Detect which cell encompasses the target text, then output its [x, y] center coordinate. 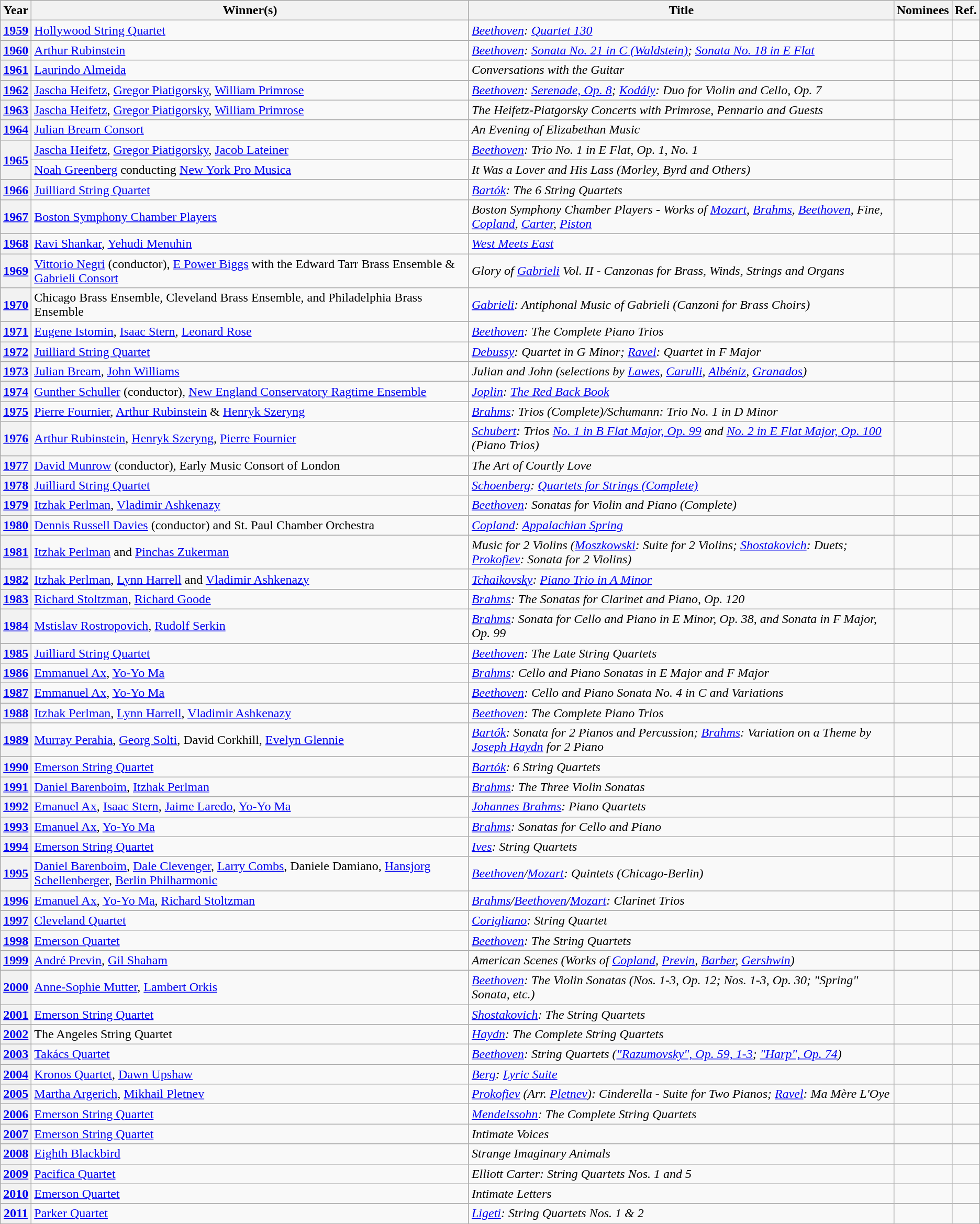
Nominees [922, 10]
Beethoven: String Quartets ("Razumovsky", Op. 59, 1-3; "Harp", Op. 74) [681, 1054]
Beethoven: Cello and Piano Sonata No. 4 in C and Variations [681, 693]
Ref. [965, 10]
Julian and John (selections by Lawes, Carulli, Albéniz, Granados) [681, 372]
1993 [16, 827]
Cleveland Quartet [250, 920]
1990 [16, 767]
1971 [16, 332]
1979 [16, 505]
It Was a Lover and His Lass (Morley, Byrd and Others) [681, 170]
Itzhak Perlman, Lynn Harrell, Vladimir Ashkenazy [250, 713]
Eighth Blackbird [250, 1154]
Itzhak Perlman and Pinchas Zukerman [250, 552]
1992 [16, 807]
1974 [16, 392]
1976 [16, 439]
Bartók: 6 String Quartets [681, 767]
1959 [16, 30]
1960 [16, 50]
Schoenberg: Quartets for Strings (Complete) [681, 485]
Copland: Appalachian Spring [681, 525]
Beethoven: Serenade, Op. 8; Kodály: Duo for Violin and Cello, Op. 7 [681, 90]
Takács Quartet [250, 1054]
1977 [16, 465]
Boston Symphony Chamber Players - Works of Mozart, Brahms, Beethoven, Fine, Copland, Carter, Piston [681, 217]
1980 [16, 525]
Kronos Quartet, Dawn Upshaw [250, 1074]
1989 [16, 740]
Elliott Carter: String Quartets Nos. 1 and 5 [681, 1174]
1983 [16, 599]
1986 [16, 673]
Emanuel Ax, Isaac Stern, Jaime Laredo, Yo-Yo Ma [250, 807]
Jascha Heifetz, Gregor Piatigorsky, Jacob Lateiner [250, 150]
Music for 2 Violins (Moszkowski: Suite for 2 Violins; Shostakovich: Duets; Prokofiev: Sonata for 2 Violins) [681, 552]
Ravi Shankar, Yehudi Menuhin [250, 243]
1975 [16, 411]
Gunther Schuller (conductor), New England Conservatory Ragtime Ensemble [250, 392]
2009 [16, 1174]
Beethoven: Trio No. 1 in E Flat, Op. 1, No. 1 [681, 150]
Strange Imaginary Animals [681, 1154]
1981 [16, 552]
Title [681, 10]
2006 [16, 1114]
Hollywood String Quartet [250, 30]
Intimate Letters [681, 1194]
1997 [16, 920]
Noah Greenberg conducting New York Pro Musica [250, 170]
2005 [16, 1094]
1999 [16, 960]
Ligeti: String Quartets Nos. 1 & 2 [681, 1214]
1995 [16, 873]
Beethoven/Mozart: Quintets (Chicago-Berlin) [681, 873]
1984 [16, 626]
1973 [16, 372]
Daniel Barenboim, Itzhak Perlman [250, 787]
Beethoven: Sonata No. 21 in C (Waldstein); Sonata No. 18 in E Flat [681, 50]
Beethoven: The String Quartets [681, 940]
André Previn, Gil Shaham [250, 960]
Arthur Rubinstein [250, 50]
Brahms: The Three Violin Sonatas [681, 787]
2011 [16, 1214]
Tchaikovsky: Piano Trio in A Minor [681, 579]
Gabrieli: Antiphonal Music of Gabrieli (Canzoni for Brass Choirs) [681, 305]
Glory of Gabrieli Vol. II - Canzonas for Brass, Winds, Strings and Organs [681, 270]
Haydn: The Complete String Quartets [681, 1034]
Year [16, 10]
Ives: String Quartets [681, 847]
2000 [16, 987]
Murray Perahia, Georg Solti, David Corkhill, Evelyn Glennie [250, 740]
1963 [16, 110]
Joplin: The Red Back Book [681, 392]
Eugene Istomin, Isaac Stern, Leonard Rose [250, 332]
2004 [16, 1074]
Julian Bream, John Williams [250, 372]
American Scenes (Works of Copland, Previn, Barber, Gershwin) [681, 960]
Beethoven: Quartet 130 [681, 30]
The Heifetz-Piatgorsky Concerts with Primrose, Pennario and Guests [681, 110]
Beethoven: Sonatas for Violin and Piano (Complete) [681, 505]
1962 [16, 90]
Parker Quartet [250, 1214]
1978 [16, 485]
2010 [16, 1194]
1987 [16, 693]
Mstislav Rostropovich, Rudolf Serkin [250, 626]
2001 [16, 1014]
Intimate Voices [681, 1134]
1994 [16, 847]
Beethoven: The Violin Sonatas (Nos. 1-3, Op. 12; Nos. 1-3, Op. 30; "Spring" Sonata, etc.) [681, 987]
Conversations with the Guitar [681, 70]
1991 [16, 787]
Johannes Brahms: Piano Quartets [681, 807]
David Munrow (conductor), Early Music Consort of London [250, 465]
Itzhak Perlman, Lynn Harrell and Vladimir Ashkenazy [250, 579]
Winner(s) [250, 10]
Martha Argerich, Mikhail Pletnev [250, 1094]
Emanuel Ax, Yo-Yo Ma [250, 827]
1972 [16, 352]
Mendelssohn: The Complete String Quartets [681, 1114]
Brahms: The Sonatas for Clarinet and Piano, Op. 120 [681, 599]
Itzhak Perlman, Vladimir Ashkenazy [250, 505]
Brahms: Sonatas for Cello and Piano [681, 827]
Vittorio Negri (conductor), E Power Biggs with the Edward Tarr Brass Ensemble & Gabrieli Consort [250, 270]
1969 [16, 270]
1985 [16, 653]
2002 [16, 1034]
Pacifica Quartet [250, 1174]
Dennis Russell Davies (conductor) and St. Paul Chamber Orchestra [250, 525]
Daniel Barenboim, Dale Clevenger, Larry Combs, Daniele Damiano, Hansjorg Schellenberger, Berlin Philharmonic [250, 873]
Laurindo Almeida [250, 70]
1996 [16, 900]
Debussy: Quartet in G Minor; Ravel: Quartet in F Major [681, 352]
Brahms: Trios (Complete)/Schumann: Trio No. 1 in D Minor [681, 411]
1968 [16, 243]
Berg: Lyric Suite [681, 1074]
Prokofiev (Arr. Pletnev): Cinderella - Suite for Two Pianos; Ravel: Ma Mère L'Oye [681, 1094]
Brahms: Cello and Piano Sonatas in E Major and F Major [681, 673]
Brahms/Beethoven/Mozart: Clarinet Trios [681, 900]
Richard Stoltzman, Richard Goode [250, 599]
1998 [16, 940]
Bartók: The 6 String Quartets [681, 190]
Shostakovich: The String Quartets [681, 1014]
Brahms: Sonata for Cello and Piano in E Minor, Op. 38, and Sonata in F Major, Op. 99 [681, 626]
Corigliano: String Quartet [681, 920]
1965 [16, 160]
Bartók: Sonata for 2 Pianos and Percussion; Brahms: Variation on a Theme by Joseph Haydn for 2 Piano [681, 740]
The Angeles String Quartet [250, 1034]
1982 [16, 579]
The Art of Courtly Love [681, 465]
1970 [16, 305]
Emanuel Ax, Yo-Yo Ma, Richard Stoltzman [250, 900]
Schubert: Trios No. 1 in B Flat Major, Op. 99 and No. 2 in E Flat Major, Op. 100 (Piano Trios) [681, 439]
2003 [16, 1054]
1988 [16, 713]
1964 [16, 130]
Arthur Rubinstein, Henryk Szeryng, Pierre Fournier [250, 439]
1966 [16, 190]
2008 [16, 1154]
2007 [16, 1134]
West Meets East [681, 243]
1961 [16, 70]
Pierre Fournier, Arthur Rubinstein & Henryk Szeryng [250, 411]
1967 [16, 217]
An Evening of Elizabethan Music [681, 130]
Julian Bream Consort [250, 130]
Beethoven: The Late String Quartets [681, 653]
Anne-Sophie Mutter, Lambert Orkis [250, 987]
Boston Symphony Chamber Players [250, 217]
Chicago Brass Ensemble, Cleveland Brass Ensemble, and Philadelphia Brass Ensemble [250, 305]
